Output the (x, y) coordinate of the center of the cell containing the given text.  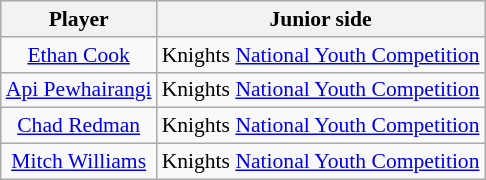
Api Pewhairangi (79, 90)
Mitch Williams (79, 162)
Chad Redman (79, 126)
Ethan Cook (79, 55)
Player (79, 19)
Junior side (321, 19)
